Capture the cell that displays the provided text and extract its (x, y) central coordinate. 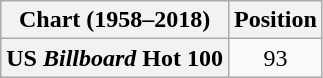
93 (276, 58)
Position (276, 20)
US Billboard Hot 100 (115, 58)
Chart (1958–2018) (115, 20)
